Detect which cell encompasses the target text, then output its (X, Y) center coordinate. 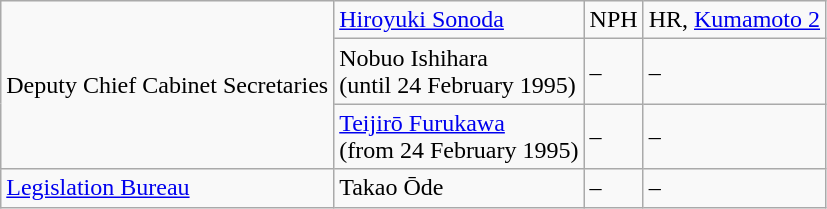
NPH (614, 20)
Teijirō Furukawa(from 24 February 1995) (459, 136)
HR, Kumamoto 2 (734, 20)
Nobuo Ishihara(until 24 February 1995) (459, 72)
Deputy Chief Cabinet Secretaries (168, 85)
Takao Ōde (459, 188)
Legislation Bureau (168, 188)
Hiroyuki Sonoda (459, 20)
